Detect which cell encompasses the target text, then output its (x, y) center coordinate. 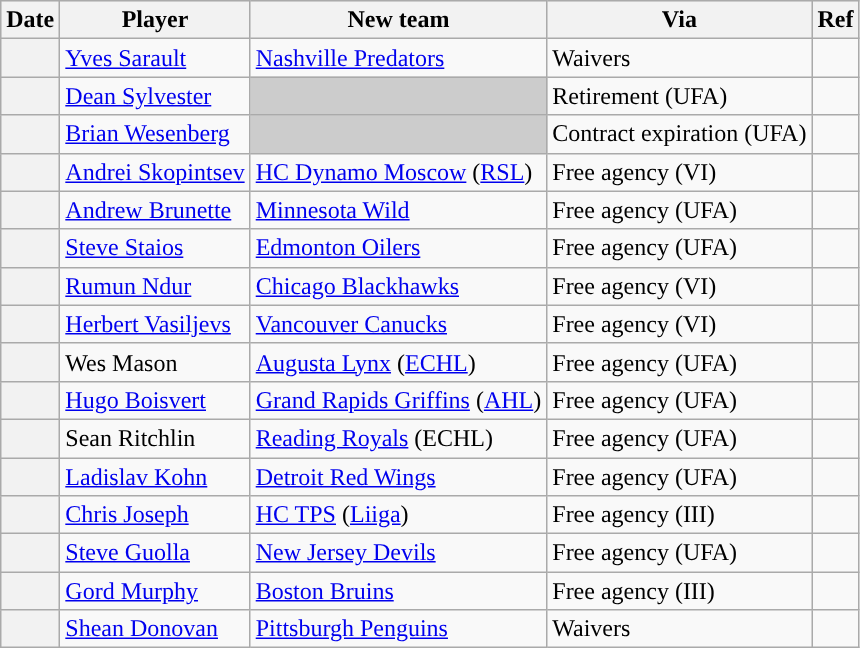
Dean Sylvester (155, 96)
Chicago Blackhawks (398, 286)
New Jersey Devils (398, 553)
Boston Bruins (398, 591)
Grand Rapids Griffins (AHL) (398, 400)
Shean Donovan (155, 629)
HC Dynamo Moscow (RSL) (398, 172)
Date (30, 20)
Andrei Skopintsev (155, 172)
Contract expiration (UFA) (680, 134)
Chris Joseph (155, 515)
Via (680, 20)
Herbert Vasiljevs (155, 324)
Augusta Lynx (ECHL) (398, 362)
Nashville Predators (398, 58)
Rumun Ndur (155, 286)
Yves Sarault (155, 58)
Sean Ritchlin (155, 438)
Minnesota Wild (398, 210)
Gord Murphy (155, 591)
New team (398, 20)
Player (155, 20)
Ref (836, 20)
Wes Mason (155, 362)
Retirement (UFA) (680, 96)
Ladislav Kohn (155, 477)
Steve Staios (155, 248)
Vancouver Canucks (398, 324)
Andrew Brunette (155, 210)
Hugo Boisvert (155, 400)
Pittsburgh Penguins (398, 629)
HC TPS (Liiga) (398, 515)
Steve Guolla (155, 553)
Brian Wesenberg (155, 134)
Reading Royals (ECHL) (398, 438)
Edmonton Oilers (398, 248)
Detroit Red Wings (398, 477)
